Return (x, y) of the center of cell containing provided text 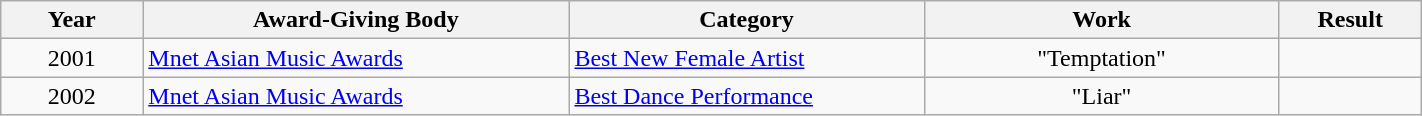
Best Dance Performance (746, 96)
"Temptation" (1102, 58)
Award-Giving Body (356, 20)
Best New Female Artist (746, 58)
2002 (72, 96)
"Liar" (1102, 96)
Result (1350, 20)
Year (72, 20)
2001 (72, 58)
Category (746, 20)
Work (1102, 20)
